Locate the cell with the specified text and output its (X, Y) center coordinate. 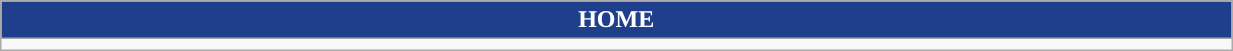
HOME (616, 20)
